Pinpoint the cell where the given text exists, returning its (X, Y) midpoint coordinate. 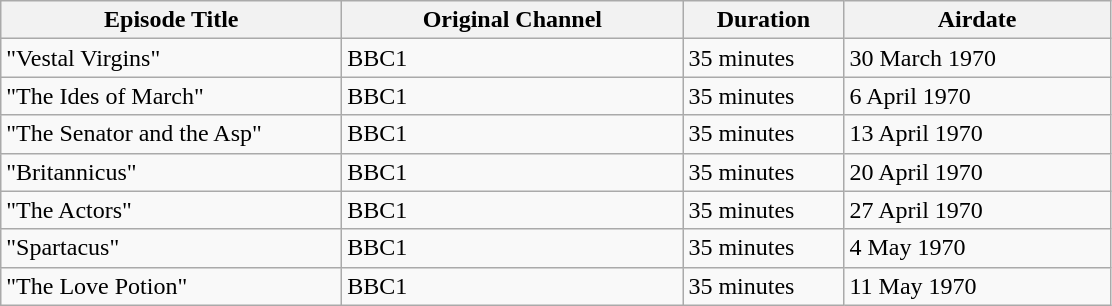
4 May 1970 (977, 248)
"The Ides of March" (172, 96)
Airdate (977, 20)
"Britannicus" (172, 172)
Episode Title (172, 20)
11 May 1970 (977, 286)
27 April 1970 (977, 210)
20 April 1970 (977, 172)
Duration (764, 20)
"Vestal Virgins" (172, 58)
13 April 1970 (977, 134)
30 March 1970 (977, 58)
Original Channel (512, 20)
"The Love Potion" (172, 286)
6 April 1970 (977, 96)
"The Senator and the Asp" (172, 134)
"Spartacus" (172, 248)
"The Actors" (172, 210)
